Identify which cell holds the provided text, then report its (x, y) central coordinate. 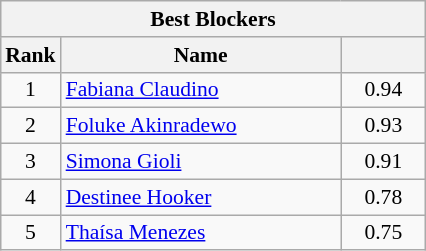
0.91 (384, 161)
1 (30, 90)
0.75 (384, 232)
Thaísa Menezes (201, 232)
0.94 (384, 90)
Foluke Akinradewo (201, 126)
4 (30, 197)
Name (201, 54)
Best Blockers (213, 19)
0.78 (384, 197)
Rank (30, 54)
0.93 (384, 126)
Fabiana Claudino (201, 90)
3 (30, 161)
5 (30, 232)
Destinee Hooker (201, 197)
Simona Gioli (201, 161)
2 (30, 126)
